Capture the cell that displays the provided text and extract its (x, y) central coordinate. 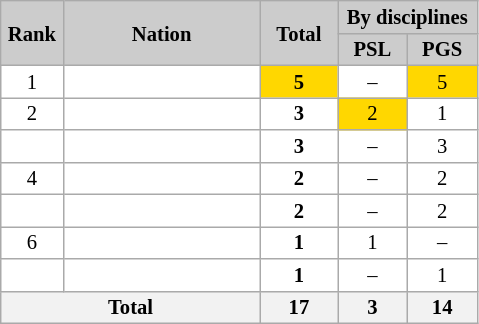
By disciplines (408, 16)
Rank (32, 32)
PGS (442, 49)
14 (442, 307)
6 (32, 242)
4 (32, 178)
Nation (162, 32)
PSL (373, 49)
17 (298, 307)
